Detect which cell encompasses the target text, then output its [x, y] center coordinate. 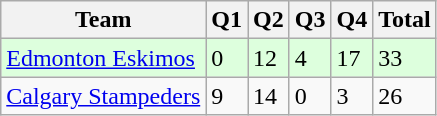
Calgary Stampeders [104, 96]
Q2 [269, 20]
14 [269, 96]
Q1 [227, 20]
Q3 [310, 20]
4 [310, 58]
26 [405, 96]
17 [352, 58]
3 [352, 96]
Team [104, 20]
12 [269, 58]
33 [405, 58]
Edmonton Eskimos [104, 58]
9 [227, 96]
Q4 [352, 20]
Total [405, 20]
